Identify which cell holds the provided text, then report its [X, Y] central coordinate. 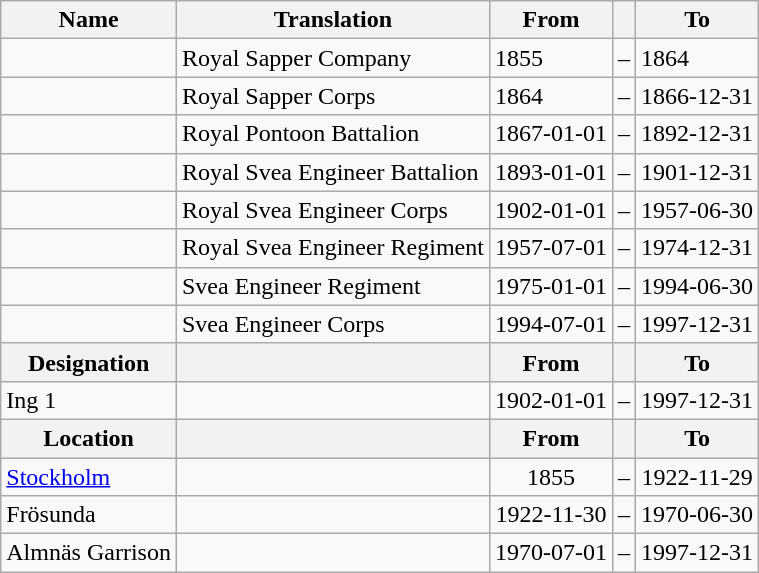
1892-12-31 [698, 134]
1922-11-30 [550, 515]
1957-07-01 [550, 248]
Translation [332, 20]
1867-01-01 [550, 134]
Royal Svea Engineer Corps [332, 210]
Ing 1 [89, 400]
1970-07-01 [550, 553]
1866-12-31 [698, 96]
Royal Sapper Corps [332, 96]
Location [89, 438]
1893-01-01 [550, 172]
1975-01-01 [550, 286]
Frösunda [89, 515]
Svea Engineer Regiment [332, 286]
1974-12-31 [698, 248]
1901-12-31 [698, 172]
Almnäs Garrison [89, 553]
1994-06-30 [698, 286]
Designation [89, 362]
1922-11-29 [698, 477]
Royal Svea Engineer Regiment [332, 248]
1957-06-30 [698, 210]
Name [89, 20]
1970-06-30 [698, 515]
Stockholm [89, 477]
1994-07-01 [550, 324]
Royal Pontoon Battalion [332, 134]
Royal Sapper Company [332, 58]
Svea Engineer Corps [332, 324]
Royal Svea Engineer Battalion [332, 172]
